For the text-containing cell, return its midpoint in (X, Y) coordinate format. 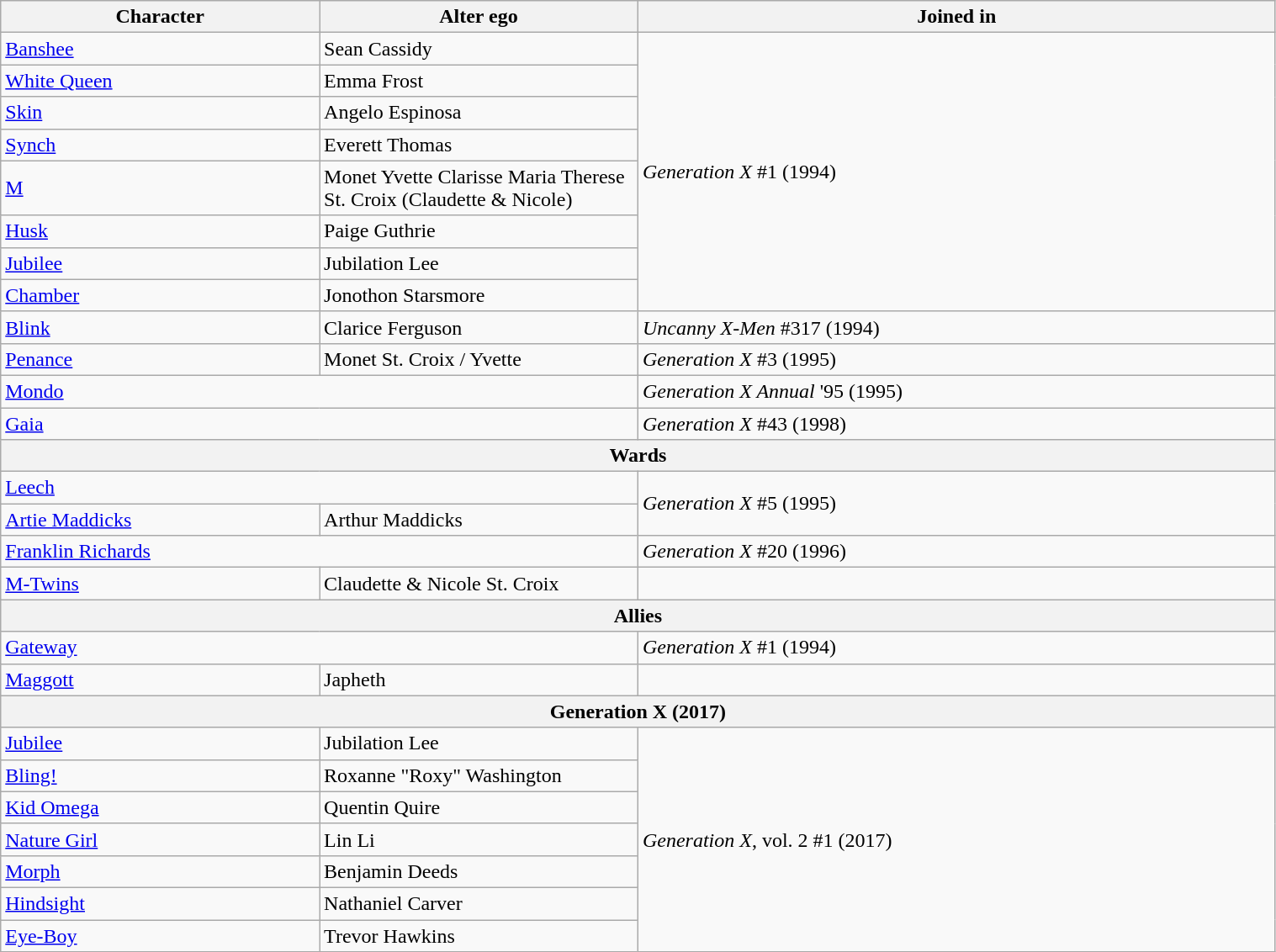
Generation X (2017) (638, 711)
Eye-Boy (160, 936)
M (160, 188)
Banshee (160, 49)
Trevor Hawkins (479, 936)
Morph (160, 871)
Roxanne "Roxy" Washington (479, 775)
Gateway (320, 648)
Sean Cassidy (479, 49)
Monet St. Croix / Yvette (479, 359)
Generation X #20 (1996) (956, 552)
Chamber (160, 295)
Japheth (479, 680)
Monet Yvette Clarisse Maria Therese St. Croix (Claudette & Nicole) (479, 188)
Jonothon Starsmore (479, 295)
Leech (320, 488)
Penance (160, 359)
Quentin Quire (479, 807)
Generation X, vol. 2 #1 (2017) (956, 839)
Arthur Maddicks (479, 520)
Wards (638, 456)
Blink (160, 327)
Everett Thomas (479, 145)
Nathaniel Carver (479, 903)
Lin Li (479, 839)
Alter ego (479, 17)
M-Twins (160, 584)
Hindsight (160, 903)
Character (160, 17)
Mondo (320, 391)
Generation X #43 (1998) (956, 423)
Maggott (160, 680)
Paige Guthrie (479, 231)
Synch (160, 145)
Generation X Annual '95 (1995) (956, 391)
Emma Frost (479, 81)
Joined in (956, 17)
Kid Omega (160, 807)
White Queen (160, 81)
Claudette & Nicole St. Croix (479, 584)
Allies (638, 616)
Generation X #5 (1995) (956, 504)
Uncanny X-Men #317 (1994) (956, 327)
Husk (160, 231)
Gaia (320, 423)
Clarice Ferguson (479, 327)
Bling! (160, 775)
Angelo Espinosa (479, 113)
Skin (160, 113)
Generation X #3 (1995) (956, 359)
Nature Girl (160, 839)
Franklin Richards (320, 552)
Benjamin Deeds (479, 871)
Artie Maddicks (160, 520)
